For the text-containing cell, return its midpoint in [X, Y] coordinate format. 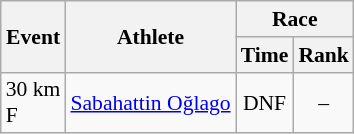
Sabahattin Oğlago [150, 102]
30 km F [34, 102]
Rank [324, 55]
– [324, 102]
DNF [265, 102]
Race [295, 19]
Event [34, 36]
Athlete [150, 36]
Time [265, 55]
